For the text-containing cell, return its midpoint in [X, Y] coordinate format. 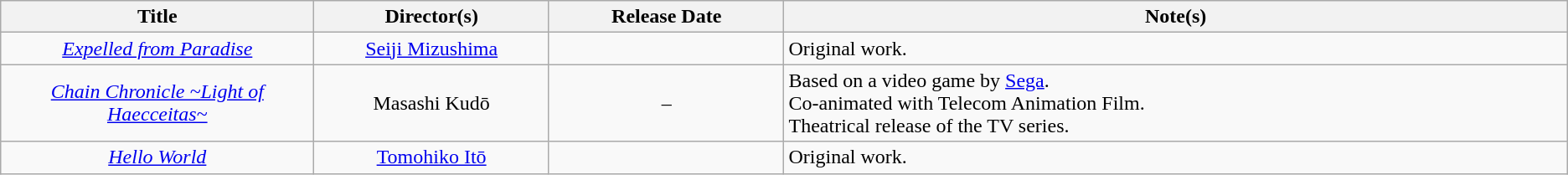
Release Date [667, 17]
Chain Chronicle ~Light of Haecceitas~ [157, 103]
Director(s) [432, 17]
Seiji Mizushima [432, 49]
– [667, 103]
Based on a video game by Sega.Co-animated with Telecom Animation Film.Theatrical release of the TV series. [1176, 103]
Note(s) [1176, 17]
Title [157, 17]
Expelled from Paradise [157, 49]
Masashi Kudō [432, 103]
Tomohiko Itō [432, 157]
Hello World [157, 157]
